Determine the (x, y) coordinate at the center of the cell enclosing the given text.  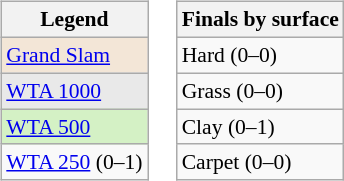
WTA 1000 (74, 91)
Clay (0–1) (260, 127)
Finals by surface (260, 20)
Hard (0–0) (260, 55)
WTA 500 (74, 127)
Carpet (0–0) (260, 162)
Grass (0–0) (260, 91)
WTA 250 (0–1) (74, 162)
Grand Slam (74, 55)
Legend (74, 20)
